Find where the given text appears and provide that cell's center as [X, Y] coordinate. 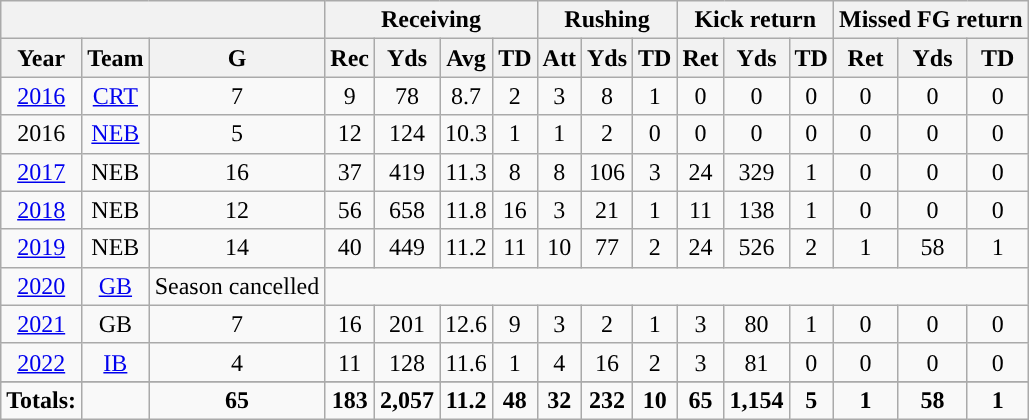
8.7 [466, 96]
CRT [116, 96]
G [237, 58]
128 [408, 362]
2021 [42, 324]
329 [756, 172]
77 [606, 248]
Season cancelled [237, 286]
106 [606, 172]
Totals: [42, 400]
21 [606, 210]
Year [42, 58]
183 [350, 400]
2,057 [408, 400]
Kick return [756, 20]
32 [559, 400]
40 [350, 248]
419 [408, 172]
526 [756, 248]
Receiving [431, 20]
10.3 [466, 134]
12.6 [466, 324]
81 [756, 362]
14 [237, 248]
IB [116, 362]
Rec [350, 58]
232 [606, 400]
Rushing [607, 20]
2017 [42, 172]
11.8 [466, 210]
2022 [42, 362]
37 [350, 172]
Avg [466, 58]
658 [408, 210]
2019 [42, 248]
Att [559, 58]
2020 [42, 286]
56 [350, 210]
78 [408, 96]
1,154 [756, 400]
11.6 [466, 362]
48 [515, 400]
80 [756, 324]
11.3 [466, 172]
138 [756, 210]
449 [408, 248]
Team [116, 58]
Missed FG return [930, 20]
201 [408, 324]
2018 [42, 210]
124 [408, 134]
